Scan for the cell matching the given text and deliver its (X, Y) coordinate at center. 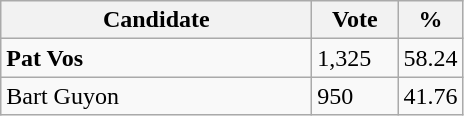
950 (355, 96)
Candidate (156, 20)
% (430, 20)
Vote (355, 20)
Bart Guyon (156, 96)
1,325 (355, 58)
Pat Vos (156, 58)
58.24 (430, 58)
41.76 (430, 96)
